Return the [x, y] coordinate for the center point of the cell that contains the specified text.  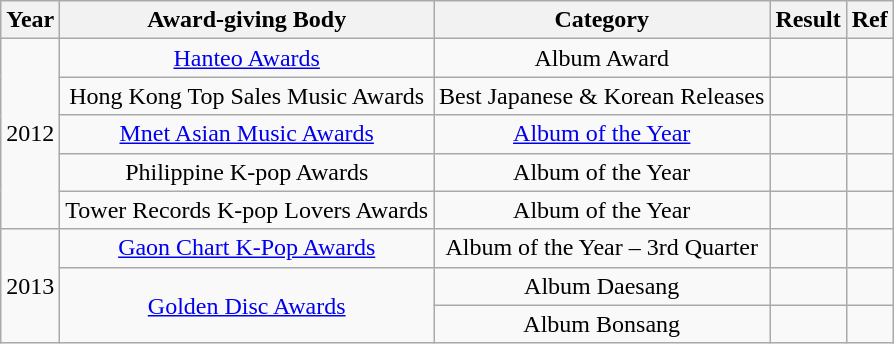
Award-giving Body [247, 20]
Category [602, 20]
Result [808, 20]
2013 [30, 286]
Mnet Asian Music Awards [247, 134]
Hanteo Awards [247, 58]
Best Japanese & Korean Releases [602, 96]
Album Bonsang [602, 324]
2012 [30, 134]
Year [30, 20]
Album Daesang [602, 286]
Hong Kong Top Sales Music Awards [247, 96]
Album Award [602, 58]
Philippine K-pop Awards [247, 172]
Album of the Year – 3rd Quarter [602, 248]
Tower Records K-pop Lovers Awards [247, 210]
Ref [870, 20]
Golden Disc Awards [247, 305]
Gaon Chart K-Pop Awards [247, 248]
